Return the (X, Y) coordinate for the center point of the cell that contains the specified text.  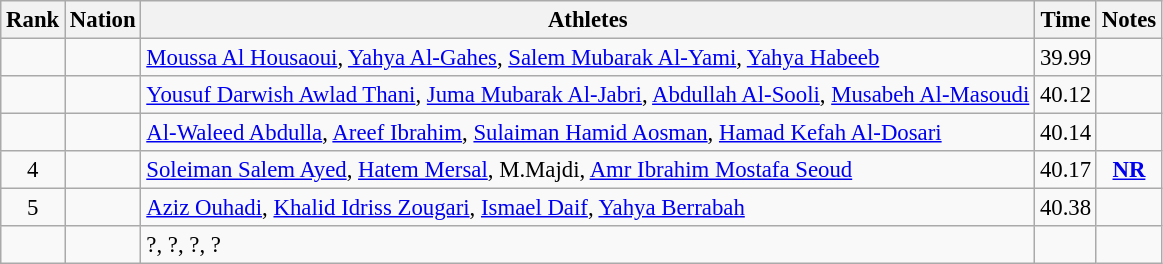
Time (1066, 20)
Yousuf Darwish Awlad Thani, Juma Mubarak Al-Jabri, Abdullah Al-Sooli, Musabeh Al-Masoudi (588, 95)
39.99 (1066, 58)
Nation (103, 20)
Moussa Al Housaoui, Yahya Al-Gahes, Salem Mubarak Al-Yami, Yahya Habeeb (588, 58)
Aziz Ouhadi, Khalid Idriss Zougari, Ismael Daif, Yahya Berrabah (588, 208)
40.17 (1066, 170)
Athletes (588, 20)
4 (33, 170)
Rank (33, 20)
Notes (1128, 20)
40.14 (1066, 133)
?, ?, ?, ? (588, 245)
5 (33, 208)
40.38 (1066, 208)
40.12 (1066, 95)
Soleiman Salem Ayed, Hatem Mersal, M.Majdi, Amr Ibrahim Mostafa Seoud (588, 170)
Al-Waleed Abdulla, Areef Ibrahim, Sulaiman Hamid Aosman, Hamad Kefah Al-Dosari (588, 133)
NR (1128, 170)
